Search for the cell housing the specified text and yield its [X, Y] center coordinate. 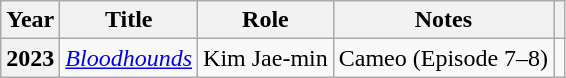
Kim Jae-min [266, 58]
Year [30, 20]
Role [266, 20]
Bloodhounds [129, 58]
Title [129, 20]
2023 [30, 58]
Cameo (Episode 7–8) [443, 58]
Notes [443, 20]
